Return the (x, y) coordinate for the center point of the cell that contains the specified text.  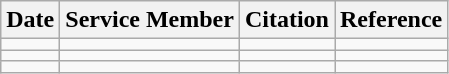
Service Member (150, 20)
Reference (390, 20)
Citation (286, 20)
Date (30, 20)
